Determine the [x, y] coordinate at the center of the cell enclosing the given text.  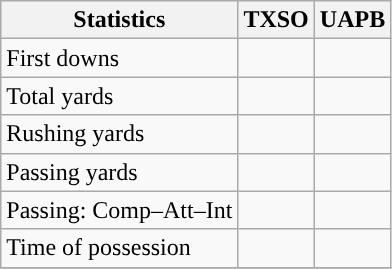
Time of possession [120, 248]
Passing yards [120, 172]
UAPB [352, 20]
Total yards [120, 96]
Rushing yards [120, 134]
TXSO [276, 20]
First downs [120, 58]
Passing: Comp–Att–Int [120, 210]
Statistics [120, 20]
